Pinpoint the cell where the given text exists, returning its (x, y) midpoint coordinate. 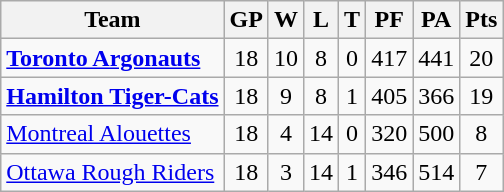
Team (112, 20)
7 (482, 172)
W (286, 20)
500 (436, 134)
366 (436, 96)
Pts (482, 20)
PF (390, 20)
320 (390, 134)
Toronto Argonauts (112, 58)
Hamilton Tiger-Cats (112, 96)
4 (286, 134)
Ottawa Rough Riders (112, 172)
514 (436, 172)
GP (246, 20)
20 (482, 58)
Montreal Alouettes (112, 134)
9 (286, 96)
L (320, 20)
405 (390, 96)
3 (286, 172)
10 (286, 58)
T (352, 20)
PA (436, 20)
441 (436, 58)
417 (390, 58)
19 (482, 96)
346 (390, 172)
